Output the (X, Y) coordinate of the center of the cell containing the given text.  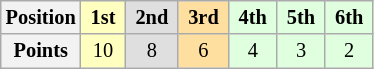
5th (301, 17)
2nd (152, 17)
8 (152, 51)
2 (349, 51)
6th (349, 17)
4th (253, 17)
Position (41, 17)
10 (104, 51)
3 (301, 51)
1st (104, 17)
3rd (203, 17)
Points (41, 51)
4 (253, 51)
6 (203, 51)
